Provide the [X, Y] coordinate of the cell's center where the given text is located.  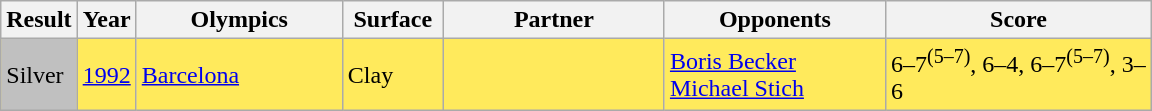
Opponents [774, 20]
6–7(5–7), 6–4, 6–7(5–7), 3–6 [1018, 75]
Olympics [239, 20]
Clay [392, 75]
Partner [554, 20]
Score [1018, 20]
Surface [392, 20]
Year [106, 20]
Boris Becker Michael Stich [774, 75]
Barcelona [239, 75]
1992 [106, 75]
Result [39, 20]
Silver [39, 75]
